Output the [x, y] coordinate of the center of the cell containing the given text.  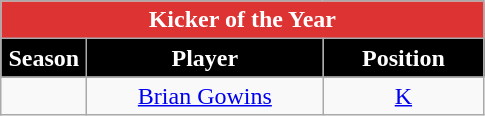
Player [205, 58]
Season [44, 58]
Kicker of the Year [242, 20]
K [404, 96]
Brian Gowins [205, 96]
Position [404, 58]
